Find where the given text appears and provide that cell's center as (X, Y) coordinate. 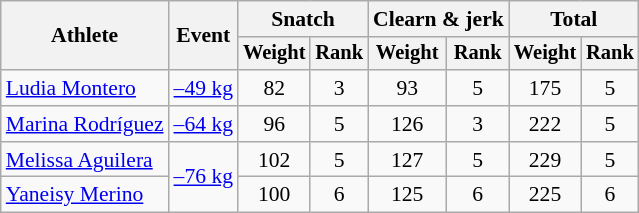
Marina Rodríguez (85, 124)
175 (545, 88)
–76 kg (204, 178)
–49 kg (204, 88)
229 (545, 160)
Total (574, 19)
Clearn & jerk (438, 19)
Snatch (303, 19)
225 (545, 195)
Yaneisy Merino (85, 195)
102 (274, 160)
82 (274, 88)
100 (274, 195)
126 (407, 124)
222 (545, 124)
93 (407, 88)
96 (274, 124)
Event (204, 36)
127 (407, 160)
125 (407, 195)
Ludia Montero (85, 88)
Melissa Aguilera (85, 160)
Athlete (85, 36)
–64 kg (204, 124)
